Pinpoint the cell where the given text exists, returning its [X, Y] midpoint coordinate. 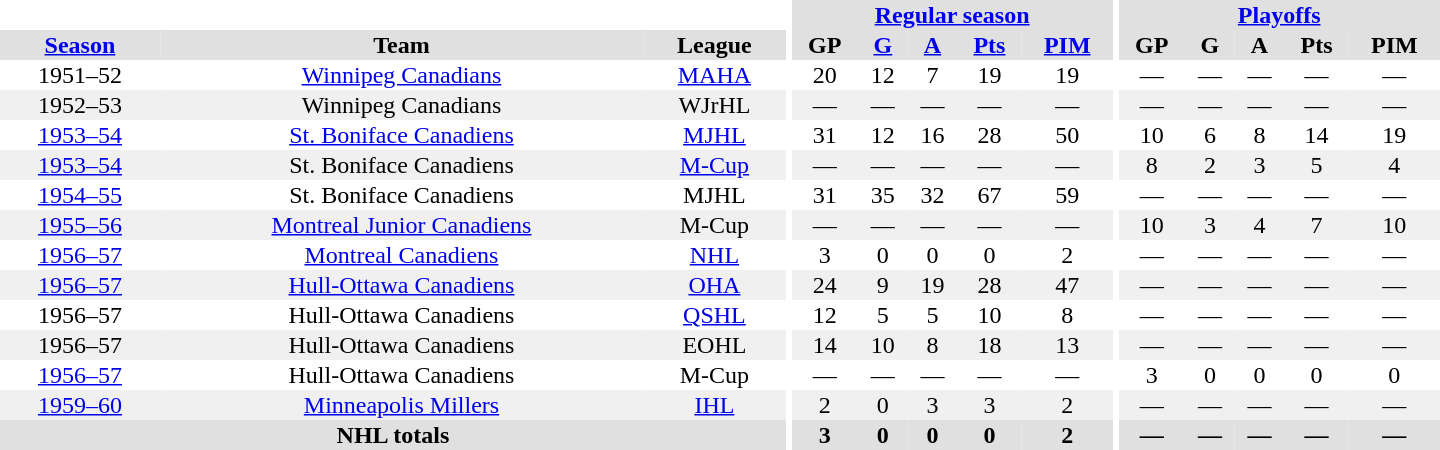
1951–52 [80, 75]
9 [883, 285]
18 [989, 345]
NHL totals [393, 435]
59 [1068, 195]
1952–53 [80, 105]
6 [1210, 135]
Montreal Junior Canadiens [402, 225]
1954–55 [80, 195]
League [714, 45]
IHL [714, 405]
EOHL [714, 345]
OHA [714, 285]
QSHL [714, 315]
Team [402, 45]
16 [933, 135]
Regular season [952, 15]
1959–60 [80, 405]
Minneapolis Millers [402, 405]
20 [824, 75]
Season [80, 45]
WJrHL [714, 105]
50 [1068, 135]
13 [1068, 345]
NHL [714, 255]
32 [933, 195]
67 [989, 195]
35 [883, 195]
1955–56 [80, 225]
Playoffs [1279, 15]
Montreal Canadiens [402, 255]
MAHA [714, 75]
47 [1068, 285]
24 [824, 285]
